Locate the cell with the specified text and output its (x, y) center coordinate. 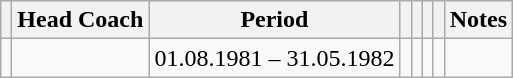
Head Coach (80, 20)
Period (274, 20)
01.08.1981 – 31.05.1982 (274, 58)
Notes (478, 20)
